Provide the [x, y] coordinate of the cell's center where the given text is located.  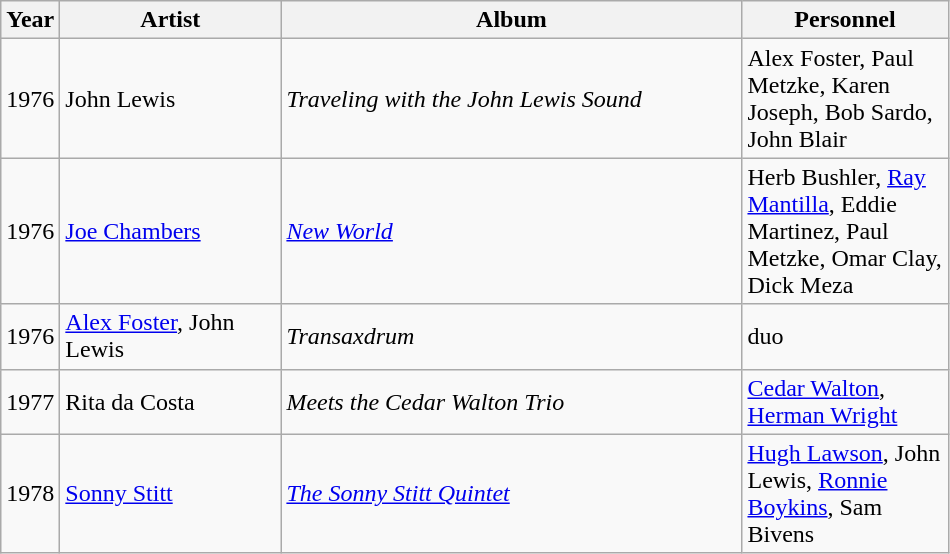
Traveling with the John Lewis Sound [512, 98]
Herb Bushler, Ray Mantilla, Eddie Martinez, Paul Metzke, Omar Clay, Dick Meza [845, 231]
Meets the Cedar Walton Trio [512, 402]
duo [845, 336]
Rita da Costa [170, 402]
Joe Chambers [170, 231]
New World [512, 231]
Personnel [845, 20]
Hugh Lawson, John Lewis, Ronnie Boykins, Sam Bivens [845, 494]
Transaxdrum [512, 336]
Artist [170, 20]
1978 [30, 494]
The Sonny Stitt Quintet [512, 494]
Alex Foster, Paul Metzke, Karen Joseph, Bob Sardo, John Blair [845, 98]
Year [30, 20]
Cedar Walton, Herman Wright [845, 402]
Alex Foster, John Lewis [170, 336]
Sonny Stitt [170, 494]
Album [512, 20]
John Lewis [170, 98]
1977 [30, 402]
